Determine the [X, Y] coordinate at the center of the cell enclosing the given text.  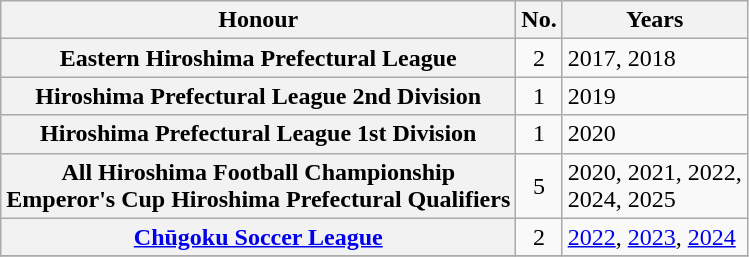
All Hiroshima Football Championship Emperor's Cup Hiroshima Prefectural Qualifiers [258, 186]
2020 [654, 134]
5 [539, 186]
Honour [258, 20]
2020, 2021, 2022, 2024, 2025 [654, 186]
Chūgoku Soccer League [258, 237]
No. [539, 20]
2022, 2023, 2024 [654, 237]
Hiroshima Prefectural League 2nd Division [258, 96]
Years [654, 20]
Hiroshima Prefectural League 1st Division [258, 134]
2017, 2018 [654, 58]
2019 [654, 96]
Eastern Hiroshima Prefectural League [258, 58]
